Identify which cell holds the provided text, then report its [x, y] central coordinate. 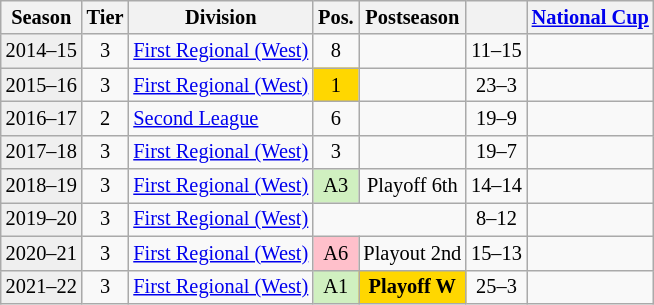
Playoff W [412, 287]
14–14 [496, 186]
8–12 [496, 219]
2018–19 [42, 186]
National Cup [590, 17]
Playoff 6th [412, 186]
A3 [336, 186]
19–9 [496, 118]
19–7 [496, 152]
23–3 [496, 85]
11–15 [496, 51]
2017–18 [42, 152]
Division [220, 17]
15–13 [496, 253]
6 [336, 118]
Tier [106, 17]
2016–17 [42, 118]
2 [106, 118]
Pos. [336, 17]
Second League [220, 118]
8 [336, 51]
Playout 2nd [412, 253]
25–3 [496, 287]
A1 [336, 287]
2015–16 [42, 85]
2014–15 [42, 51]
A6 [336, 253]
2021–22 [42, 287]
2020–21 [42, 253]
Postseason [412, 17]
2019–20 [42, 219]
Season [42, 17]
1 [336, 85]
